Provide the [x, y] coordinate of the cell's center where the given text is located.  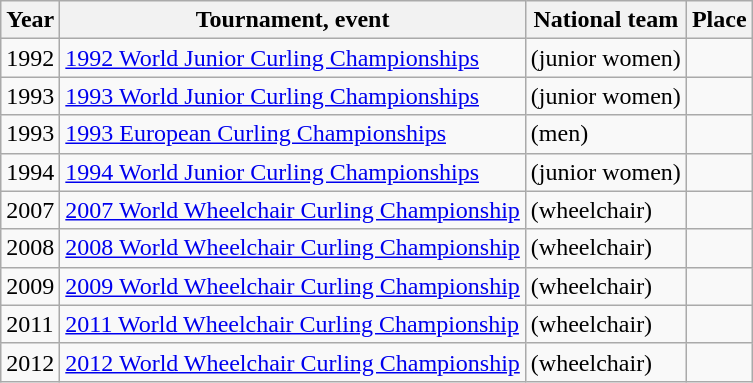
2009 World Wheelchair Curling Championship [293, 286]
2011 World Wheelchair Curling Championship [293, 324]
2009 [30, 286]
Year [30, 20]
2008 World Wheelchair Curling Championship [293, 248]
1992 [30, 58]
National team [606, 20]
1994 World Junior Curling Championships [293, 172]
1992 World Junior Curling Championships [293, 58]
Place [719, 20]
2007 [30, 210]
(men) [606, 134]
2008 [30, 248]
2007 World Wheelchair Curling Championship [293, 210]
1993 World Junior Curling Championships [293, 96]
2011 [30, 324]
Tournament, event [293, 20]
1994 [30, 172]
2012 [30, 362]
2012 World Wheelchair Curling Championship [293, 362]
1993 European Curling Championships [293, 134]
